From the cell containing the given text, extract its center point as (x, y) coordinate. 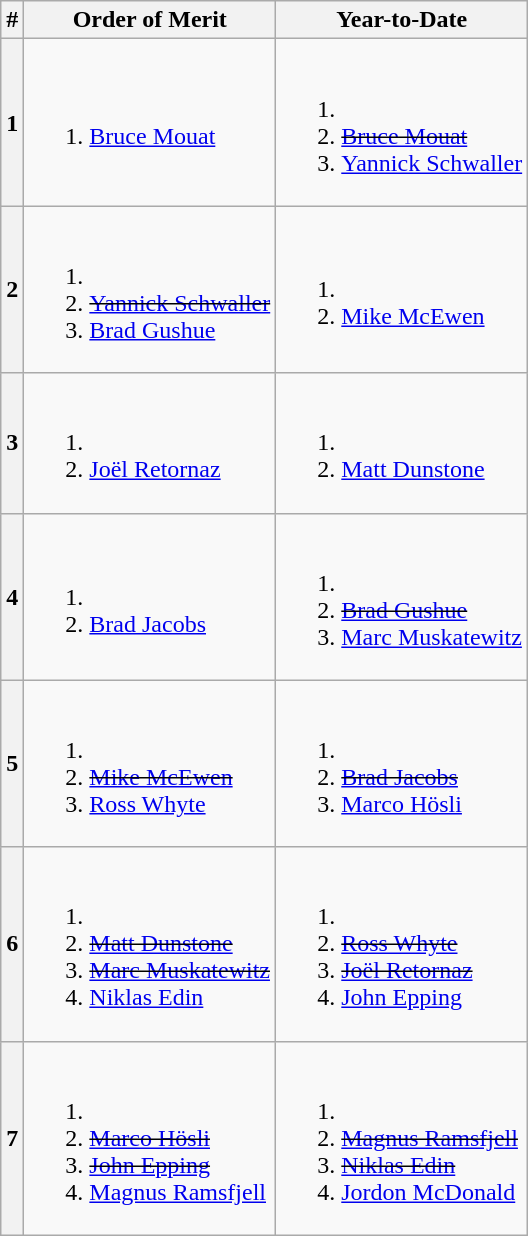
Magnus Ramsfjell Niklas Edin Jordon McDonald (402, 1138)
Mike McEwen Ross Whyte (150, 764)
Joël Retornaz (150, 443)
4 (12, 596)
Matt Dunstone Marc Muskatewitz Niklas Edin (150, 944)
# (12, 20)
7 (12, 1138)
Brad Jacobs Marco Hösli (402, 764)
3 (12, 443)
Year-to-Date (402, 20)
Ross Whyte Joël Retornaz John Epping (402, 944)
Matt Dunstone (402, 443)
5 (12, 764)
Bruce Mouat Yannick Schwaller (402, 122)
6 (12, 944)
Mike McEwen (402, 290)
2 (12, 290)
Brad Gushue Marc Muskatewitz (402, 596)
Marco Hösli John Epping Magnus Ramsfjell (150, 1138)
Yannick Schwaller Brad Gushue (150, 290)
Bruce Mouat (150, 122)
1 (12, 122)
Brad Jacobs (150, 596)
Order of Merit (150, 20)
